Return (x, y) of the center of cell containing provided text 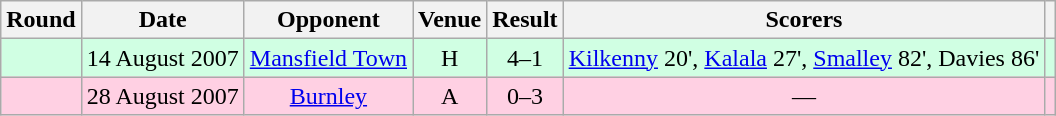
Opponent (328, 20)
Venue (450, 20)
Mansfield Town (328, 58)
A (450, 96)
14 August 2007 (162, 58)
0–3 (525, 96)
— (804, 96)
Result (525, 20)
Kilkenny 20', Kalala 27', Smalley 82', Davies 86' (804, 58)
Date (162, 20)
4–1 (525, 58)
Round (41, 20)
28 August 2007 (162, 96)
Burnley (328, 96)
Scorers (804, 20)
H (450, 58)
